Extract the [X, Y] coordinate from the center of the cell holding the provided text.  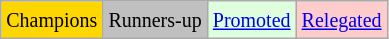
Relegated [342, 20]
Champions [52, 20]
Promoted [252, 20]
Runners-up [155, 20]
